Locate the cell with the specified text and output its (X, Y) center coordinate. 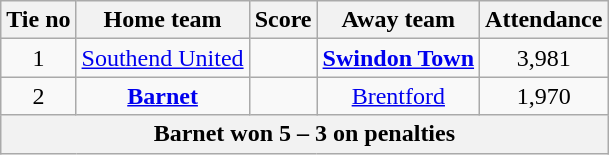
1,970 (544, 96)
Barnet (162, 96)
Attendance (544, 20)
Tie no (38, 20)
Score (283, 20)
3,981 (544, 58)
Home team (162, 20)
Away team (398, 20)
1 (38, 58)
Brentford (398, 96)
Southend United (162, 58)
Swindon Town (398, 58)
2 (38, 96)
Barnet won 5 – 3 on penalties (304, 134)
